Scan for the cell matching the given text and deliver its (X, Y) coordinate at center. 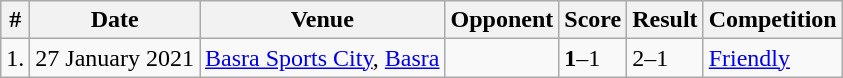
Score (593, 20)
# (16, 20)
27 January 2021 (115, 58)
Date (115, 20)
Venue (323, 20)
Competition (772, 20)
1. (16, 58)
Result (665, 20)
Opponent (502, 20)
1–1 (593, 58)
Friendly (772, 58)
Basra Sports City, Basra (323, 58)
2–1 (665, 58)
